Return (X, Y) of the center of cell containing provided text 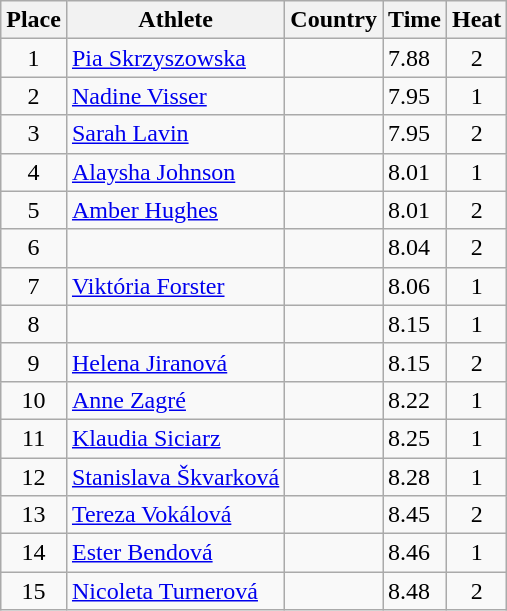
Nicoleta Turnerová (175, 591)
Nadine Visser (175, 96)
8.46 (415, 553)
Sarah Lavin (175, 134)
Alaysha Johnson (175, 172)
Viktória Forster (175, 286)
Country (334, 20)
Ester Bendová (175, 553)
Anne Zagré (175, 400)
10 (34, 400)
8.06 (415, 286)
8.22 (415, 400)
8.25 (415, 438)
12 (34, 477)
Place (34, 20)
Klaudia Siciarz (175, 438)
8.48 (415, 591)
4 (34, 172)
Heat (477, 20)
8.28 (415, 477)
9 (34, 362)
13 (34, 515)
6 (34, 248)
Athlete (175, 20)
7.88 (415, 58)
14 (34, 553)
15 (34, 591)
Helena Jiranová (175, 362)
5 (34, 210)
7 (34, 286)
8 (34, 324)
8.04 (415, 248)
8.45 (415, 515)
Amber Hughes (175, 210)
3 (34, 134)
11 (34, 438)
Pia Skrzyszowska (175, 58)
Time (415, 20)
Tereza Vokálová (175, 515)
Stanislava Škvarková (175, 477)
